Extract the [x, y] coordinate from the center of the cell holding the provided text.  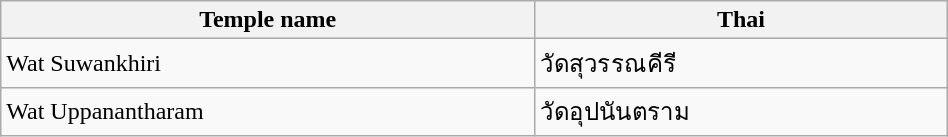
Wat Uppanantharam [268, 112]
Wat Suwankhiri [268, 64]
Temple name [268, 20]
วัดอุปนันตราม [742, 112]
Thai [742, 20]
วัดสุวรรณคีรี [742, 64]
